From the cell containing the given text, extract its center point as [x, y] coordinate. 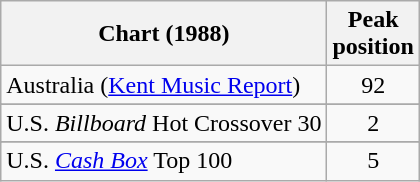
Peakposition [373, 34]
Australia (Kent Music Report) [164, 85]
2 [373, 123]
U.S. Cash Box Top 100 [164, 161]
5 [373, 161]
92 [373, 85]
U.S. Billboard Hot Crossover 30 [164, 123]
Chart (1988) [164, 34]
